Scan for the cell matching the given text and deliver its [x, y] coordinate at center. 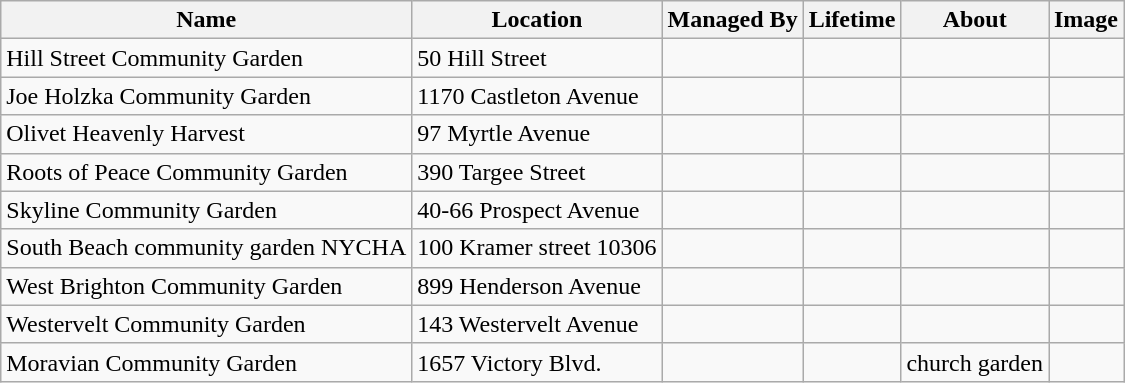
West Brighton Community Garden [206, 286]
390 Targee Street [537, 172]
Skyline Community Garden [206, 210]
Lifetime [852, 20]
Olivet Heavenly Harvest [206, 134]
Roots of Peace Community Garden [206, 172]
Westervelt Community Garden [206, 324]
Name [206, 20]
97 Myrtle Avenue [537, 134]
1657 Victory Blvd. [537, 362]
Managed By [732, 20]
South Beach community garden NYCHA [206, 248]
Image [1086, 20]
1170 Castleton Avenue [537, 96]
143 Westervelt Avenue [537, 324]
Moravian Community Garden [206, 362]
Location [537, 20]
100 Kramer street 10306 [537, 248]
899 Henderson Avenue [537, 286]
40-66 Prospect Avenue [537, 210]
Hill Street Community Garden [206, 58]
church garden [975, 362]
Joe Holzka Community Garden [206, 96]
50 Hill Street [537, 58]
About [975, 20]
